From the cell containing the given text, extract its center point as (x, y) coordinate. 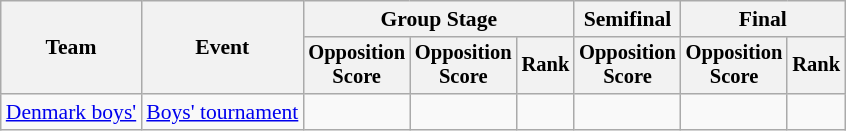
Group Stage (438, 19)
Event (222, 48)
Team (72, 48)
Denmark boys' (72, 112)
Boys' tournament (222, 112)
Semifinal (628, 19)
Final (763, 19)
